Identify which cell holds the provided text, then report its (X, Y) central coordinate. 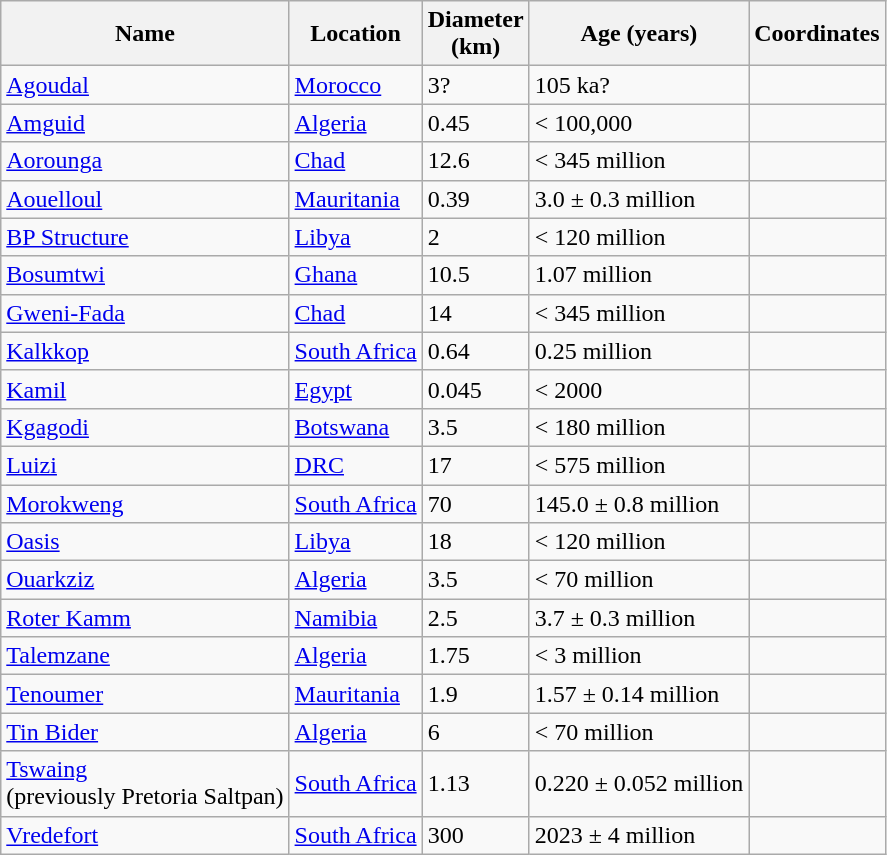
Amguid (145, 123)
Morocco (356, 85)
0.39 (476, 199)
2 (476, 237)
2.5 (476, 618)
0.220 ± 0.052 million (639, 784)
Oasis (145, 542)
Talemzane (145, 656)
Age (years) (639, 34)
Location (356, 34)
Name (145, 34)
Namibia (356, 618)
Kgagodi (145, 427)
145.0 ± 0.8 million (639, 503)
< 575 million (639, 465)
3? (476, 85)
17 (476, 465)
BP Structure (145, 237)
Kamil (145, 389)
Tenoumer (145, 694)
Morokweng (145, 503)
1.07 million (639, 275)
300 (476, 835)
1.75 (476, 656)
Aouelloul (145, 199)
Roter Kamm (145, 618)
1.13 (476, 784)
105 ka? (639, 85)
70 (476, 503)
Luizi (145, 465)
Tin Bider (145, 732)
Kalkkop (145, 351)
1.57 ± 0.14 million (639, 694)
14 (476, 313)
< 3 million (639, 656)
Agoudal (145, 85)
< 100,000 (639, 123)
Coordinates (817, 34)
Egypt (356, 389)
18 (476, 542)
Bosumtwi (145, 275)
1.9 (476, 694)
6 (476, 732)
< 2000 (639, 389)
12.6 (476, 161)
Botswana (356, 427)
3.0 ± 0.3 million (639, 199)
Ghana (356, 275)
Gweni-Fada (145, 313)
0.64 (476, 351)
0.45 (476, 123)
Diameter(km) (476, 34)
Tswaing(previously Pretoria Saltpan) (145, 784)
0.045 (476, 389)
3.7 ± 0.3 million (639, 618)
Vredefort (145, 835)
DRC (356, 465)
< 180 million (639, 427)
Aorounga (145, 161)
0.25 million (639, 351)
10.5 (476, 275)
2023 ± 4 million (639, 835)
Ouarkziz (145, 580)
